For the text-containing cell, return its midpoint in (X, Y) coordinate format. 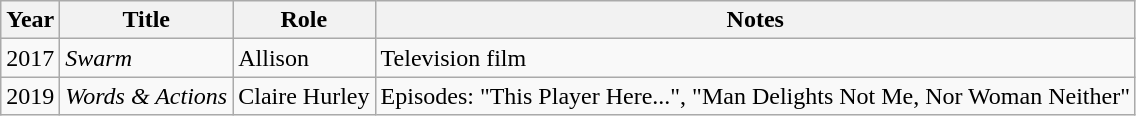
Allison (304, 58)
2019 (30, 96)
Title (146, 20)
Television film (755, 58)
Words & Actions (146, 96)
Swarm (146, 58)
Notes (755, 20)
Claire Hurley (304, 96)
Role (304, 20)
Episodes: "This Player Here...", "Man Delights Not Me, Nor Woman Neither" (755, 96)
2017 (30, 58)
Year (30, 20)
